Find where the given text appears and provide that cell's center as [X, Y] coordinate. 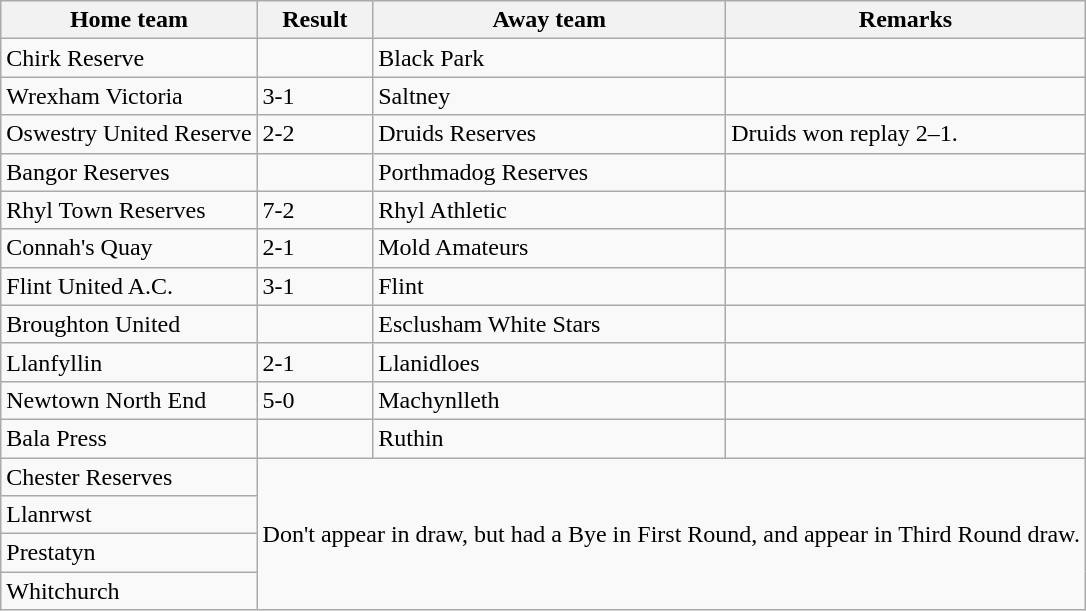
2-2 [315, 134]
Whitchurch [129, 591]
Llanidloes [550, 362]
Bangor Reserves [129, 172]
Black Park [550, 58]
Rhyl Town Reserves [129, 210]
5-0 [315, 400]
Ruthin [550, 438]
Saltney [550, 96]
Prestatyn [129, 553]
Porthmadog Reserves [550, 172]
Llanrwst [129, 515]
Don't appear in draw, but had a Bye in First Round, and appear in Third Round draw. [671, 534]
Rhyl Athletic [550, 210]
7-2 [315, 210]
Esclusham White Stars [550, 324]
Home team [129, 20]
Broughton United [129, 324]
Flint United A.C. [129, 286]
Connah's Quay [129, 248]
Wrexham Victoria [129, 96]
Newtown North End [129, 400]
Chester Reserves [129, 477]
Remarks [906, 20]
Llanfyllin [129, 362]
Druids won replay 2–1. [906, 134]
Result [315, 20]
Bala Press [129, 438]
Flint [550, 286]
Oswestry United Reserve [129, 134]
Chirk Reserve [129, 58]
Machynlleth [550, 400]
Mold Amateurs [550, 248]
Druids Reserves [550, 134]
Away team [550, 20]
